Provide the (x, y) coordinate of the cell's center where the given text is located.  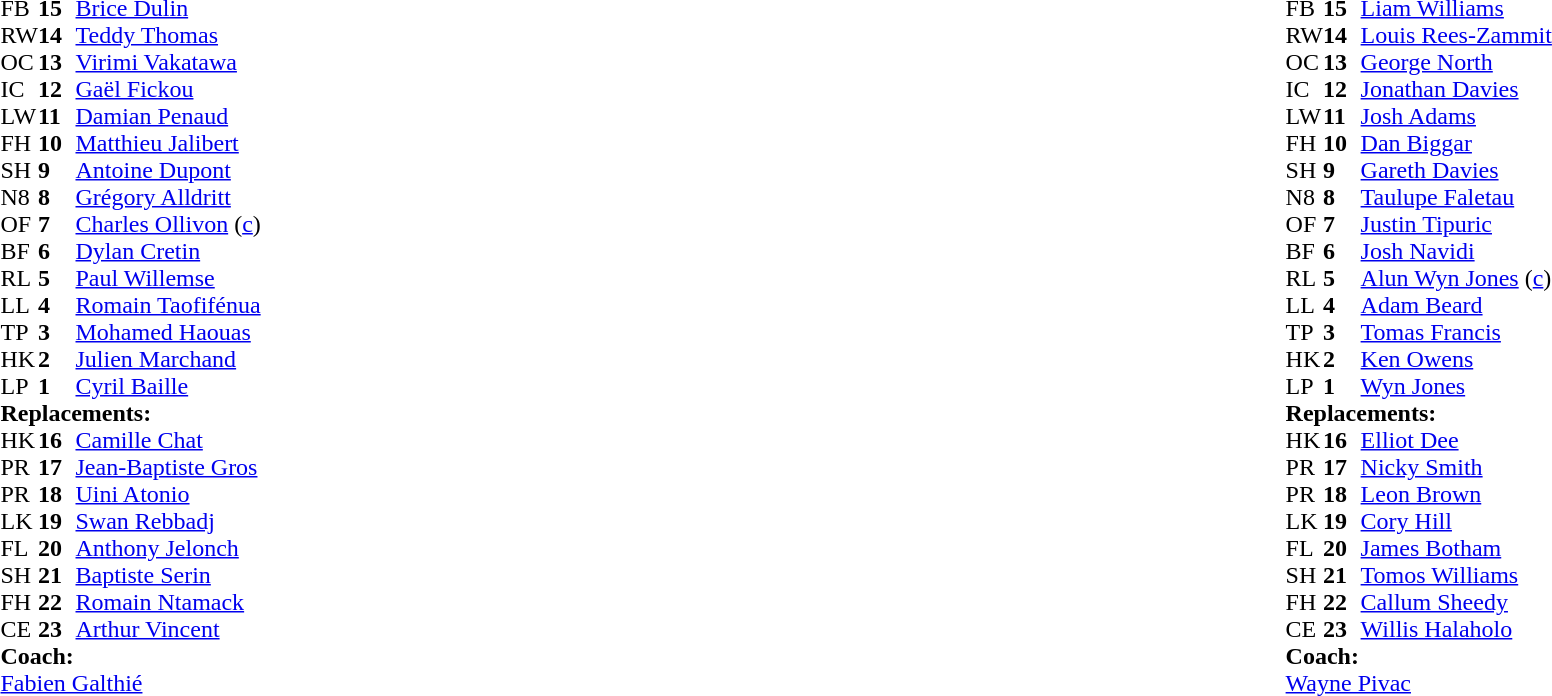
Nicky Smith (1456, 468)
Baptiste Serin (168, 576)
Swan Rebbadj (168, 522)
Elliot Dee (1456, 440)
Louis Rees-Zammit (1456, 36)
Camille Chat (168, 440)
Antoine Dupont (168, 170)
Gareth Davies (1456, 170)
Matthieu Jalibert (168, 144)
Teddy Thomas (168, 36)
Dylan Cretin (168, 252)
Virimi Vakatawa (168, 62)
Justin Tipuric (1456, 224)
James Botham (1456, 548)
Ken Owens (1456, 360)
Damian Penaud (168, 116)
Paul Willemse (168, 278)
Charles Ollivon (c) (168, 224)
Arthur Vincent (168, 630)
Cyril Baille (168, 386)
Leon Brown (1456, 494)
Josh Navidi (1456, 252)
Willis Halaholo (1456, 630)
Taulupe Faletau (1456, 198)
Jean-Baptiste Gros (168, 468)
Jonathan Davies (1456, 90)
Grégory Alldritt (168, 198)
Tomas Francis (1456, 332)
Mohamed Haouas (168, 332)
Tomos Williams (1456, 576)
Alun Wyn Jones (c) (1456, 278)
Adam Beard (1456, 306)
Wyn Jones (1456, 386)
Gaël Fickou (168, 90)
Callum Sheedy (1456, 602)
Romain Taofifénua (168, 306)
Dan Biggar (1456, 144)
Romain Ntamack (168, 602)
Julien Marchand (168, 360)
Josh Adams (1456, 116)
Uini Atonio (168, 494)
Anthony Jelonch (168, 548)
George North (1456, 62)
Cory Hill (1456, 522)
